Capture the cell that displays the provided text and extract its (x, y) central coordinate. 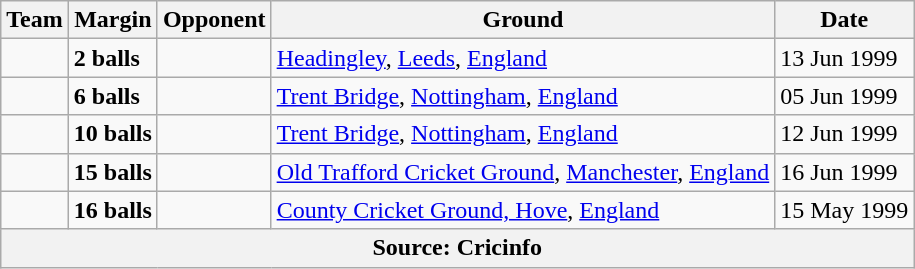
6 balls (112, 96)
Date (844, 20)
2 balls (112, 58)
County Cricket Ground, Hove, England (523, 210)
05 Jun 1999 (844, 96)
Source: Cricinfo (458, 248)
15 balls (112, 172)
16 Jun 1999 (844, 172)
Margin (112, 20)
Team (35, 20)
Headingley, Leeds, England (523, 58)
16 balls (112, 210)
Opponent (214, 20)
10 balls (112, 134)
13 Jun 1999 (844, 58)
Ground (523, 20)
15 May 1999 (844, 210)
Old Trafford Cricket Ground, Manchester, England (523, 172)
12 Jun 1999 (844, 134)
